Extract the [x, y] coordinate from the center of the cell holding the provided text.  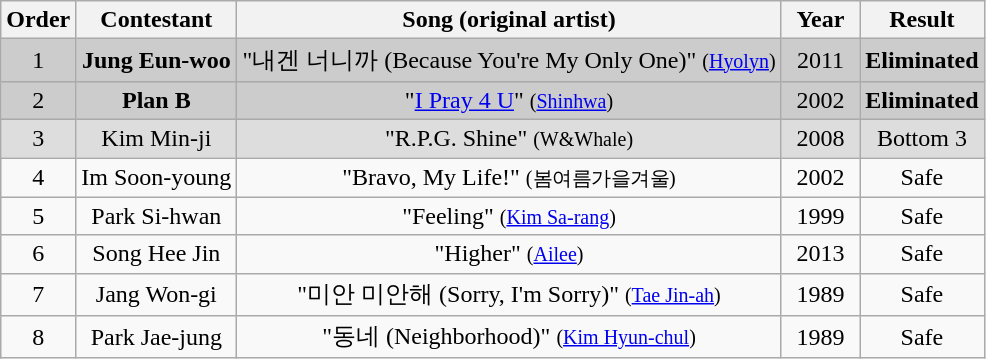
Im Soon-young [156, 178]
Jung Eun-woo [156, 60]
1 [38, 60]
"내겐 너니까 (Because You're My Only One)" (Hyolyn) [509, 60]
"미안 미안해 (Sorry, I'm Sorry)" (Tae Jin-ah) [509, 294]
"Bravo, My Life!" (봄여름가을겨울) [509, 178]
3 [38, 138]
Result [922, 20]
Jang Won-gi [156, 294]
Bottom 3 [922, 138]
1999 [820, 216]
5 [38, 216]
8 [38, 338]
"Feeling" (Kim Sa-rang) [509, 216]
"Higher" (Ailee) [509, 254]
Order [38, 20]
4 [38, 178]
2 [38, 100]
7 [38, 294]
Song Hee Jin [156, 254]
6 [38, 254]
Park Si-hwan [156, 216]
2008 [820, 138]
2013 [820, 254]
"동네 (Neighborhood)" (Kim Hyun-chul) [509, 338]
Park Jae-jung [156, 338]
Plan B [156, 100]
Year [820, 20]
"R.P.G. Shine" (W&Whale) [509, 138]
"I Pray 4 U" (Shinhwa) [509, 100]
Song (original artist) [509, 20]
Contestant [156, 20]
Kim Min-ji [156, 138]
2011 [820, 60]
